For the text-containing cell, return its midpoint in (x, y) coordinate format. 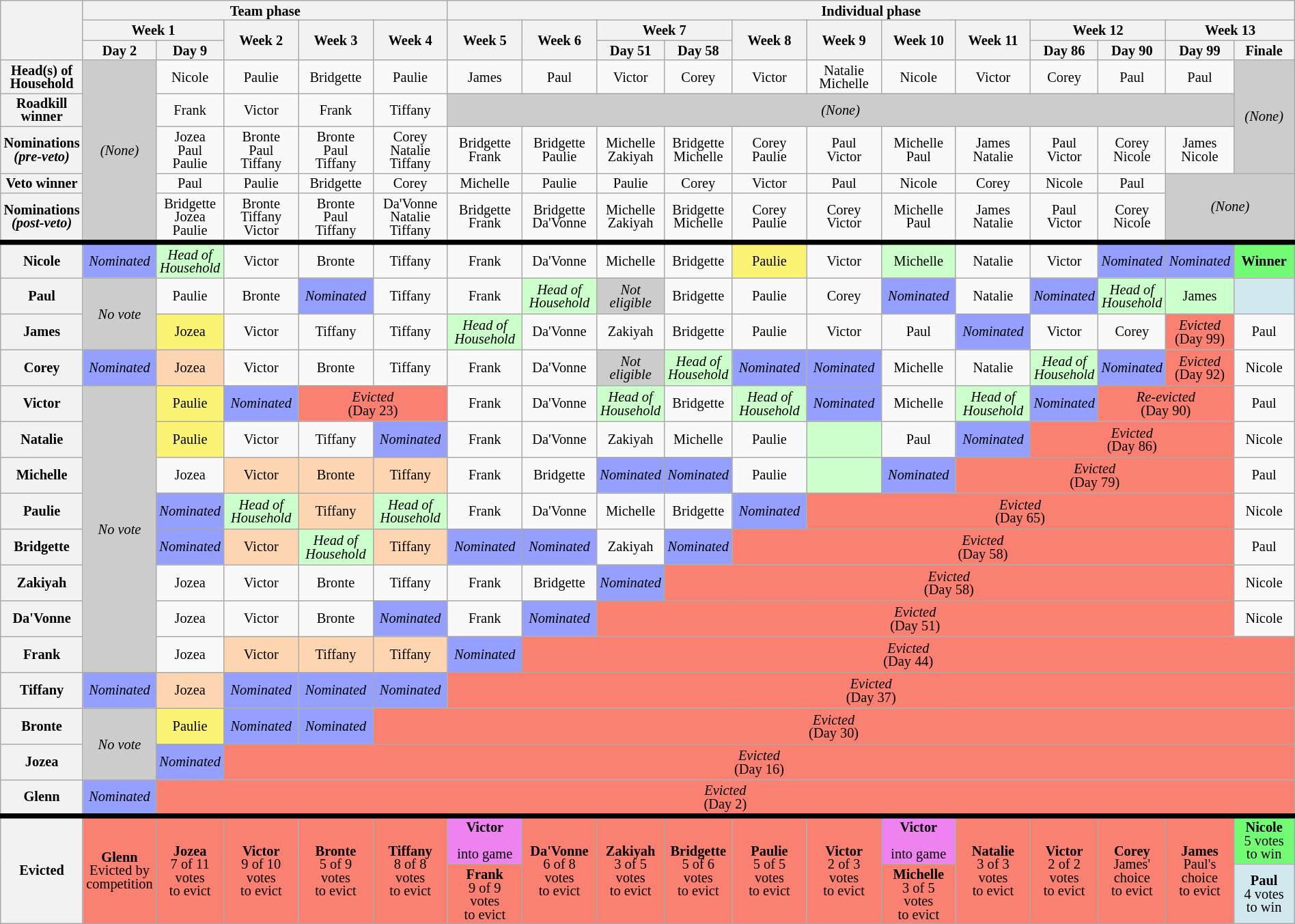
Evicted(Day 99) (1199, 331)
Zakiyah3 of 5votesto evict (631, 870)
BridgetteDa'Vonne (559, 217)
Evicted(Day 44) (908, 654)
Evicted(Day 92) (1199, 367)
Jozea7 of 11votesto evict (190, 870)
Week 4 (410, 40)
BridgettePaulie (559, 150)
Bridgette5 of 6votesto evict (698, 870)
Evicted(Day 2) (725, 797)
Natalie3 of 3votesto evict (993, 870)
Head(s) ofHousehold (42, 76)
BronteTiffanyVictor (261, 217)
CoreyJames'choiceto evict (1132, 870)
Week 11 (993, 40)
Week 7 (665, 30)
Evicted(Day 30) (833, 725)
Paulie5 of 5votesto evict (769, 870)
Day 86 (1064, 51)
Week 2 (261, 40)
GlennEvicted bycompetition (119, 870)
BridgetteJozeaPaulie (190, 217)
Winner (1264, 260)
Tiffany8 of 8votesto evict (410, 870)
Paul4 votesto win (1264, 894)
Week 3 (336, 40)
Victor2 of 2votesto evict (1064, 870)
JamesPaul'schoiceto evict (1199, 870)
Day 99 (1199, 51)
Week 1 (153, 30)
Victor2 of 3votesto evict (844, 870)
Week 10 (918, 40)
Week 9 (844, 40)
JamesNicole (1199, 150)
Evicted (42, 870)
Week 5 (485, 40)
NatalieMichelle (844, 76)
Finale (1264, 51)
Individual phase (871, 10)
Evicted(Day 23) (373, 403)
Glenn (42, 797)
Week 12 (1098, 30)
Veto winner (42, 183)
Week 13 (1230, 30)
Day 58 (698, 51)
Evicted(Day 51) (915, 618)
JozeaPaulPaulie (190, 150)
Day 9 (190, 51)
Nominations(pre-veto) (42, 150)
Roadkillwinner (42, 109)
Da'Vonne6 of 8votesto evict (559, 870)
Day 2 (119, 51)
Day 51 (631, 51)
Bronte5 of 9votesto evict (336, 870)
Nominations(post-veto) (42, 217)
CoreyNatalieTiffany (410, 150)
Da'VonneNatalieTiffany (410, 217)
Nicole5 votesto win (1264, 840)
Evicted(Day 65) (1020, 510)
Evicted(Day 16) (760, 761)
Week 8 (769, 40)
Evicted(Day 37) (871, 690)
Team phase (265, 10)
Week 6 (559, 40)
Evicted(Day 79) (1094, 475)
Evicted(Day 86) (1132, 438)
Day 90 (1132, 51)
Victor9 of 10votesto evict (261, 870)
Re-evicted(Day 90) (1166, 403)
Michelle3 of 5votesto evict (918, 894)
CoreyVictor (844, 217)
Frank9 of 9votesto evict (485, 894)
